From the cell containing the given text, extract its center point as [x, y] coordinate. 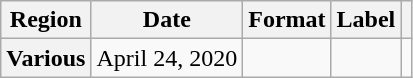
Label [366, 20]
Date [167, 20]
Various [46, 58]
April 24, 2020 [167, 58]
Region [46, 20]
Format [287, 20]
